Identify which cell holds the provided text, then report its [x, y] central coordinate. 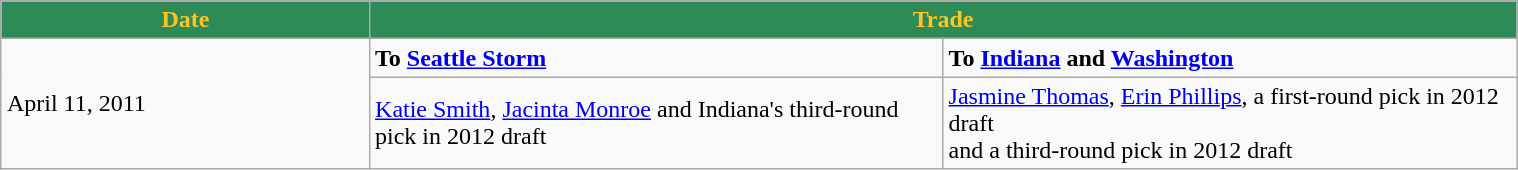
April 11, 2011 [185, 104]
Jasmine Thomas, Erin Phillips, a first-round pick in 2012 draftand a third-round pick in 2012 draft [1230, 123]
Katie Smith, Jacinta Monroe and Indiana's third-round pick in 2012 draft [657, 123]
To Indiana and Washington [1230, 58]
Trade [944, 20]
To Seattle Storm [657, 58]
Date [185, 20]
